Return [x, y] of the center of cell containing provided text 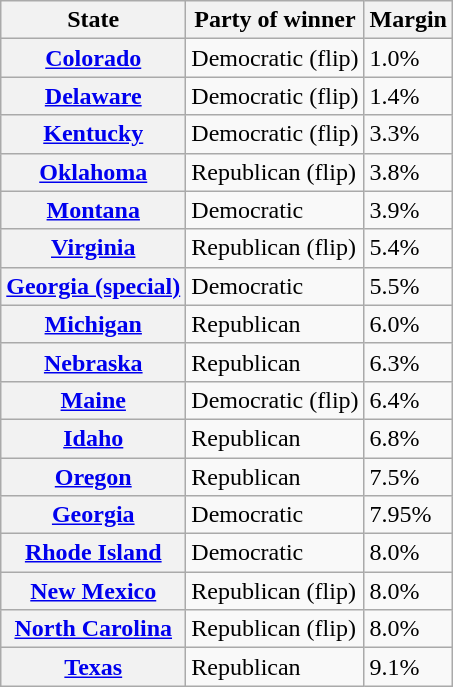
New Mexico [94, 591]
State [94, 20]
Michigan [94, 324]
Texas [94, 667]
6.0% [408, 324]
Oregon [94, 477]
3.3% [408, 134]
6.8% [408, 438]
1.4% [408, 96]
5.4% [408, 248]
7.5% [408, 477]
Georgia [94, 515]
Colorado [94, 58]
Virginia [94, 248]
3.8% [408, 172]
6.3% [408, 362]
Delaware [94, 96]
Margin [408, 20]
Kentucky [94, 134]
3.9% [408, 210]
1.0% [408, 58]
North Carolina [94, 629]
Nebraska [94, 362]
Rhode Island [94, 553]
Maine [94, 400]
6.4% [408, 400]
9.1% [408, 667]
Montana [94, 210]
Idaho [94, 438]
Party of winner [275, 20]
7.95% [408, 515]
Georgia (special) [94, 286]
Oklahoma [94, 172]
5.5% [408, 286]
